Find where the given text appears and provide that cell's center as [X, Y] coordinate. 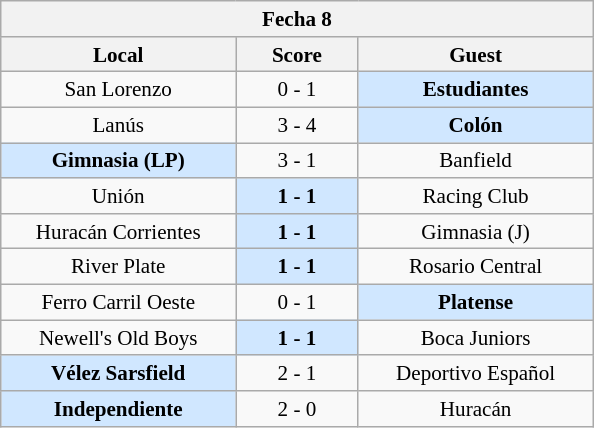
Platense [476, 302]
3 - 1 [297, 160]
Banfield [476, 160]
Colón [476, 124]
Estudiantes [476, 90]
Huracán Corrientes [118, 230]
Boca Juniors [476, 338]
Score [297, 54]
Lanús [118, 124]
Newell's Old Boys [118, 338]
2 - 1 [297, 372]
Racing Club [476, 196]
San Lorenzo [118, 90]
Huracán [476, 408]
Rosario Central [476, 266]
River Plate [118, 266]
Local [118, 54]
Unión [118, 196]
2 - 0 [297, 408]
Independiente [118, 408]
Fecha 8 [297, 18]
Deportivo Español [476, 372]
Guest [476, 54]
3 - 4 [297, 124]
Vélez Sarsfield [118, 372]
Gimnasia (LP) [118, 160]
Gimnasia (J) [476, 230]
Ferro Carril Oeste [118, 302]
